Pinpoint the cell where the given text exists, returning its (x, y) midpoint coordinate. 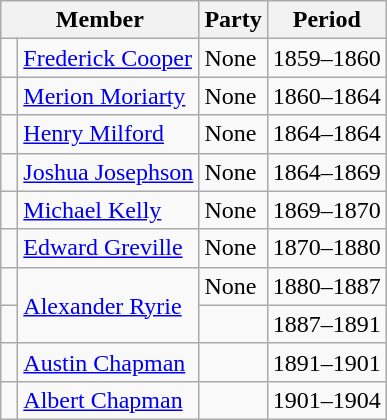
Michael Kelly (108, 210)
1864–1864 (326, 134)
1901–1904 (326, 400)
Party (233, 20)
1860–1864 (326, 96)
Frederick Cooper (108, 58)
Period (326, 20)
1864–1869 (326, 172)
Edward Greville (108, 248)
1880–1887 (326, 286)
Member (100, 20)
Joshua Josephson (108, 172)
1870–1880 (326, 248)
Henry Milford (108, 134)
1887–1891 (326, 324)
1869–1870 (326, 210)
1859–1860 (326, 58)
Austin Chapman (108, 362)
Merion Moriarty (108, 96)
Albert Chapman (108, 400)
1891–1901 (326, 362)
Alexander Ryrie (108, 305)
